Pinpoint the cell where the given text exists, returning its (X, Y) midpoint coordinate. 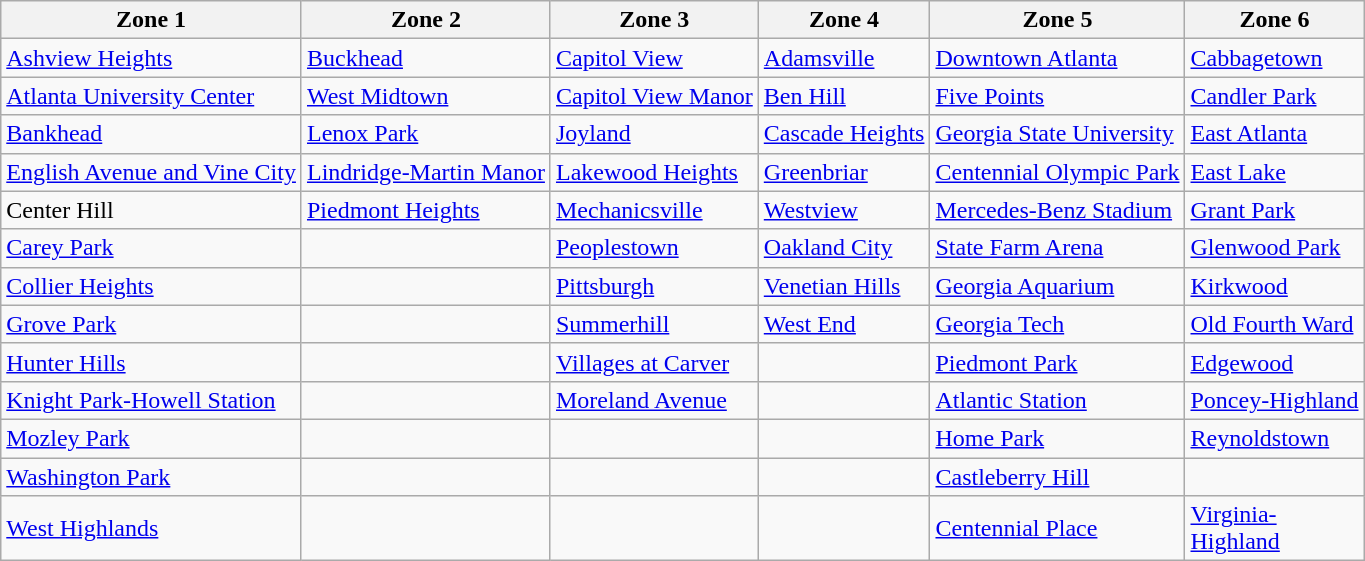
Capitol View Manor (654, 96)
State Farm Arena (1058, 248)
Peoplestown (654, 248)
Zone 4 (844, 20)
Piedmont Heights (426, 210)
Knight Park-Howell Station (152, 400)
Washington Park (152, 477)
Georgia State University (1058, 134)
Atlantic Station (1058, 400)
Grant Park (1274, 210)
Centennial Olympic Park (1058, 172)
Centennial Place (1058, 528)
Ben Hill (844, 96)
Summerhill (654, 324)
Piedmont Park (1058, 362)
Carey Park (152, 248)
Georgia Aquarium (1058, 286)
Ashview Heights (152, 58)
Pittsburgh (654, 286)
Grove Park (152, 324)
West Midtown (426, 96)
West End (844, 324)
Collier Heights (152, 286)
Castleberry Hill (1058, 477)
Joyland (654, 134)
Bankhead (152, 134)
East Atlanta (1274, 134)
East Lake (1274, 172)
Capitol View (654, 58)
Lenox Park (426, 134)
Home Park (1058, 438)
Edgewood (1274, 362)
Adamsville (844, 58)
Zone 3 (654, 20)
Oakland City (844, 248)
Greenbriar (844, 172)
English Avenue and Vine City (152, 172)
Candler Park (1274, 96)
Hunter Hills (152, 362)
Westview (844, 210)
Five Points (1058, 96)
Zone 1 (152, 20)
Cascade Heights (844, 134)
Lindridge-Martin Manor (426, 172)
Buckhead (426, 58)
West Highlands (152, 528)
Downtown Atlanta (1058, 58)
Cabbagetown (1274, 58)
Venetian Hills (844, 286)
Villages at Carver (654, 362)
Atlanta University Center (152, 96)
Virginia-Highland (1274, 528)
Mozley Park (152, 438)
Zone 2 (426, 20)
Georgia Tech (1058, 324)
Glenwood Park (1274, 248)
Poncey-Highland (1274, 400)
Zone 5 (1058, 20)
Moreland Avenue (654, 400)
Mechanicsville (654, 210)
Zone 6 (1274, 20)
Reynoldstown (1274, 438)
Kirkwood (1274, 286)
Center Hill (152, 210)
Mercedes-Benz Stadium (1058, 210)
Old Fourth Ward (1274, 324)
Lakewood Heights (654, 172)
